Detect which cell encompasses the target text, then output its (x, y) center coordinate. 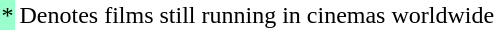
* (8, 15)
